Output the [x, y] coordinate of the center of the cell containing the given text.  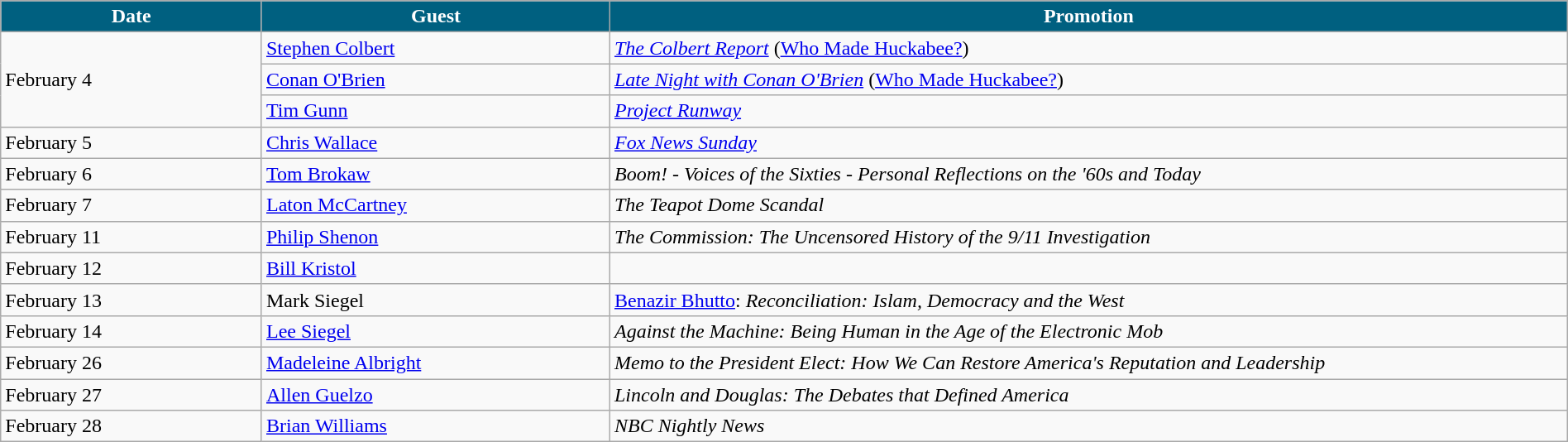
Boom! - Voices of the Sixties - Personal Reflections on the '60s and Today [1088, 174]
The Colbert Report (Who Made Huckabee?) [1088, 48]
Stephen Colbert [435, 48]
Tom Brokaw [435, 174]
Lee Siegel [435, 331]
February 6 [131, 174]
February 5 [131, 142]
Benazir Bhutto: Reconciliation: Islam, Democracy and the West [1088, 300]
Promotion [1088, 17]
Brian Williams [435, 426]
Guest [435, 17]
February 13 [131, 300]
The Commission: The Uncensored History of the 9/11 Investigation [1088, 237]
NBC Nightly News [1088, 426]
Late Night with Conan O'Brien (Who Made Huckabee?) [1088, 79]
The Teapot Dome Scandal [1088, 205]
Allen Guelzo [435, 395]
February 11 [131, 237]
Madeleine Albright [435, 363]
February 27 [131, 395]
Philip Shenon [435, 237]
February 26 [131, 363]
Lincoln and Douglas: The Debates that Defined America [1088, 395]
Project Runway [1088, 111]
Date [131, 17]
Laton McCartney [435, 205]
February 28 [131, 426]
Chris Wallace [435, 142]
February 12 [131, 268]
February 4 [131, 79]
Fox News Sunday [1088, 142]
Bill Kristol [435, 268]
February 7 [131, 205]
Against the Machine: Being Human in the Age of the Electronic Mob [1088, 331]
Mark Siegel [435, 300]
Memo to the President Elect: How We Can Restore America's Reputation and Leadership [1088, 363]
February 14 [131, 331]
Tim Gunn [435, 111]
Conan O'Brien [435, 79]
